Extract the (x, y) coordinate from the center of the cell holding the provided text.  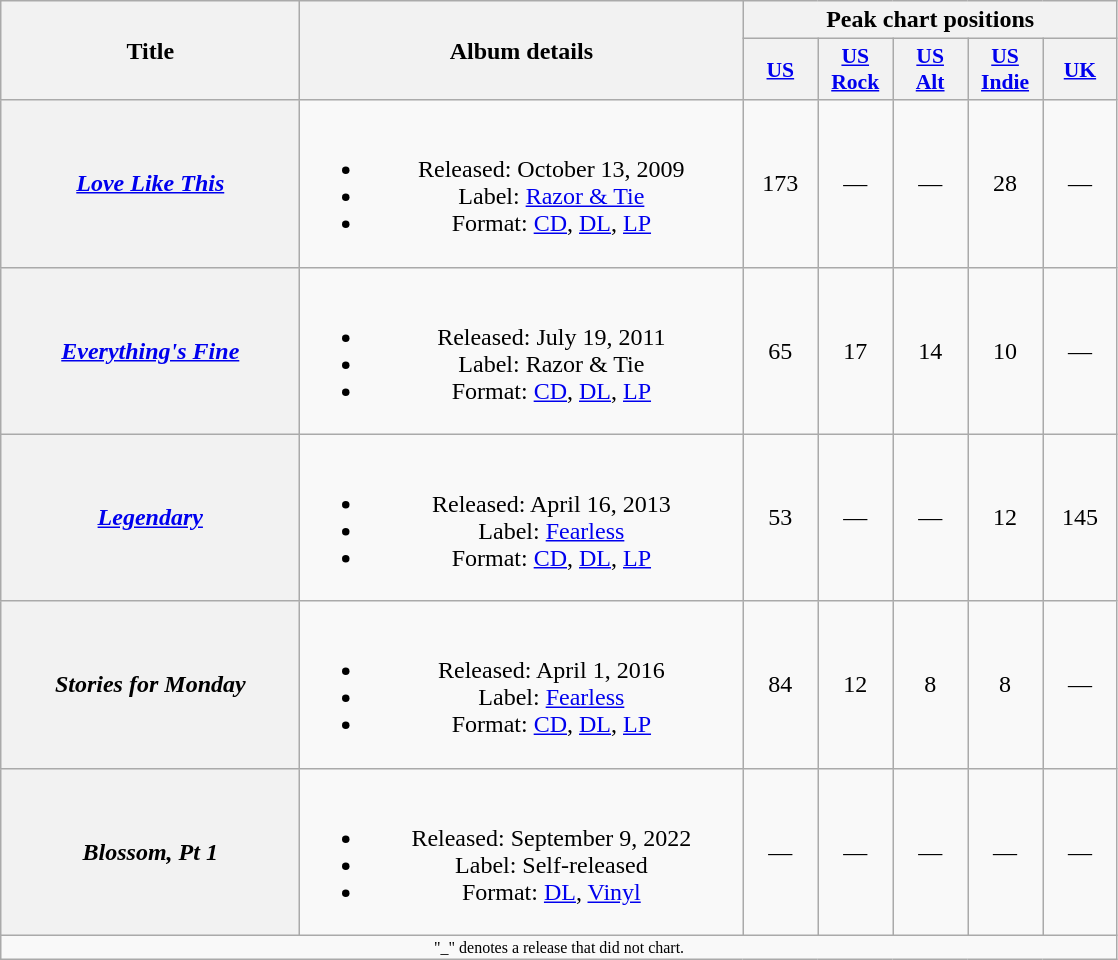
USAlt (930, 70)
Stories for Monday (150, 684)
Title (150, 50)
28 (1006, 184)
17 (856, 350)
Everything's Fine (150, 350)
Album details (522, 50)
53 (780, 518)
Released: September 9, 2022Label: Self-releasedFormat: DL, Vinyl (522, 852)
USRock (856, 70)
Peak chart positions (930, 20)
84 (780, 684)
US (780, 70)
173 (780, 184)
"_" denotes a release that did not chart. (560, 947)
Blossom, Pt 1 (150, 852)
UK (1080, 70)
145 (1080, 518)
65 (780, 350)
Released: April 1, 2016Label: FearlessFormat: CD, DL, LP (522, 684)
Legendary (150, 518)
Released: July 19, 2011Label: Razor & TieFormat: CD, DL, LP (522, 350)
Love Like This (150, 184)
Released: October 13, 2009Label: Razor & TieFormat: CD, DL, LP (522, 184)
14 (930, 350)
US Indie (1006, 70)
10 (1006, 350)
Released: April 16, 2013Label: FearlessFormat: CD, DL, LP (522, 518)
